Search for the cell housing the specified text and yield its (x, y) center coordinate. 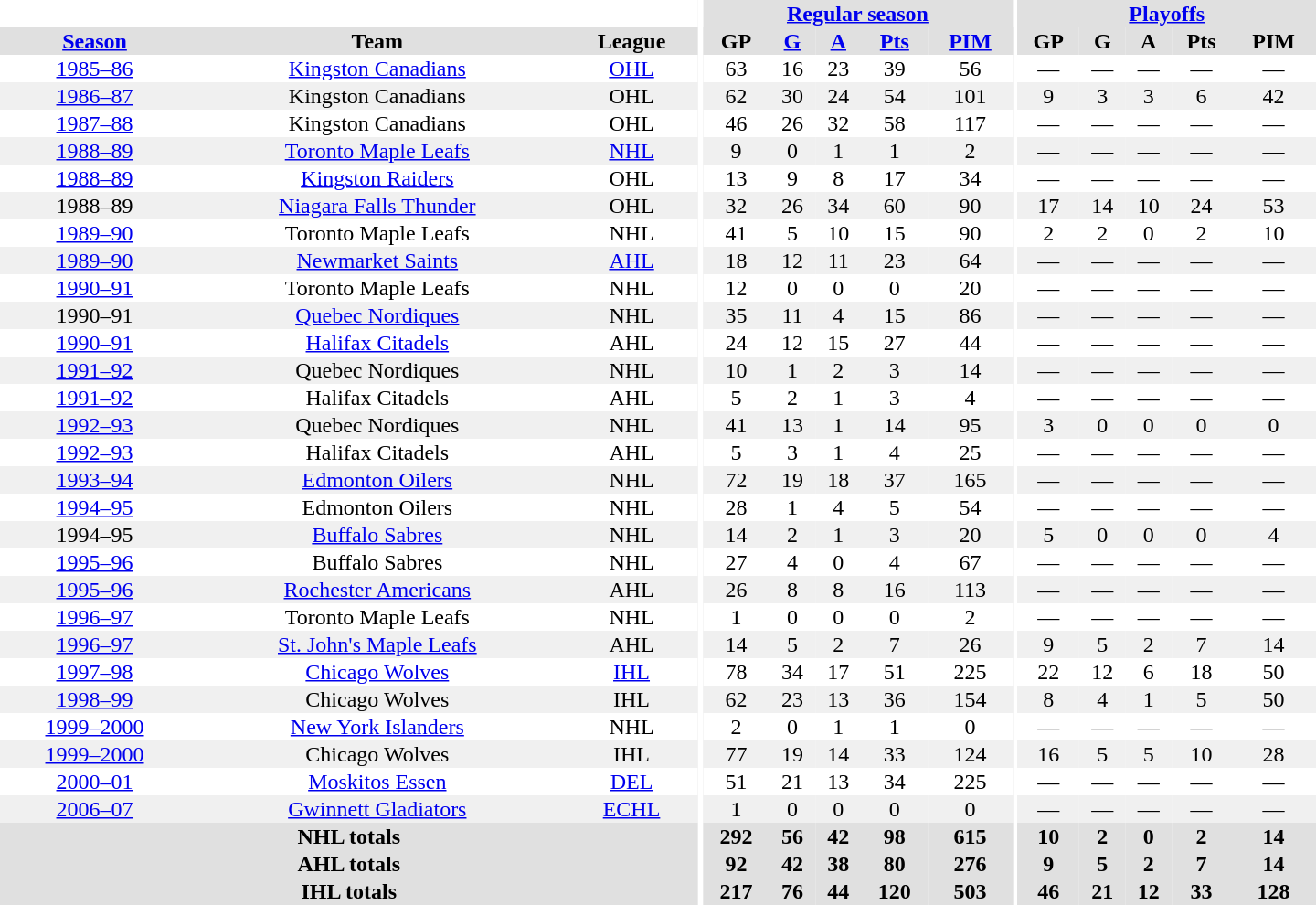
77 (737, 754)
2000–01 (95, 782)
1986–87 (95, 96)
Team (377, 41)
101 (971, 96)
120 (894, 891)
35 (737, 315)
ECHL (632, 809)
117 (971, 123)
165 (971, 480)
30 (792, 96)
Rochester Americans (377, 590)
League (632, 41)
124 (971, 754)
53 (1274, 206)
DEL (632, 782)
67 (971, 562)
1987–88 (95, 123)
AHL totals (349, 864)
New York Islanders (377, 727)
292 (737, 836)
Season (95, 41)
1993–94 (95, 480)
217 (737, 891)
IHL totals (349, 891)
63 (737, 69)
Kingston Raiders (377, 178)
128 (1274, 891)
25 (971, 452)
1998–99 (95, 699)
72 (737, 480)
615 (971, 836)
58 (894, 123)
86 (971, 315)
78 (737, 672)
Playoffs (1166, 14)
2006–07 (95, 809)
503 (971, 891)
St. John's Maple Leafs (377, 644)
Newmarket Saints (377, 261)
64 (971, 261)
1997–98 (95, 672)
276 (971, 864)
Regular season (857, 14)
Niagara Falls Thunder (377, 206)
60 (894, 206)
Gwinnett Gladiators (377, 809)
22 (1048, 672)
95 (971, 425)
98 (894, 836)
80 (894, 864)
36 (894, 699)
39 (894, 69)
76 (792, 891)
37 (894, 480)
Moskitos Essen (377, 782)
92 (737, 864)
1985–86 (95, 69)
NHL totals (349, 836)
113 (971, 590)
38 (838, 864)
154 (971, 699)
